Identify which cell holds the provided text, then report its (X, Y) central coordinate. 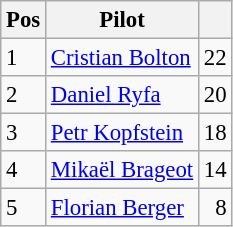
Petr Kopfstein (122, 133)
20 (214, 95)
Pilot (122, 20)
Mikaël Brageot (122, 170)
2 (24, 95)
1 (24, 58)
8 (214, 208)
Pos (24, 20)
22 (214, 58)
4 (24, 170)
14 (214, 170)
Florian Berger (122, 208)
18 (214, 133)
Daniel Ryfa (122, 95)
Cristian Bolton (122, 58)
3 (24, 133)
5 (24, 208)
